Capture the cell that displays the provided text and extract its [X, Y] central coordinate. 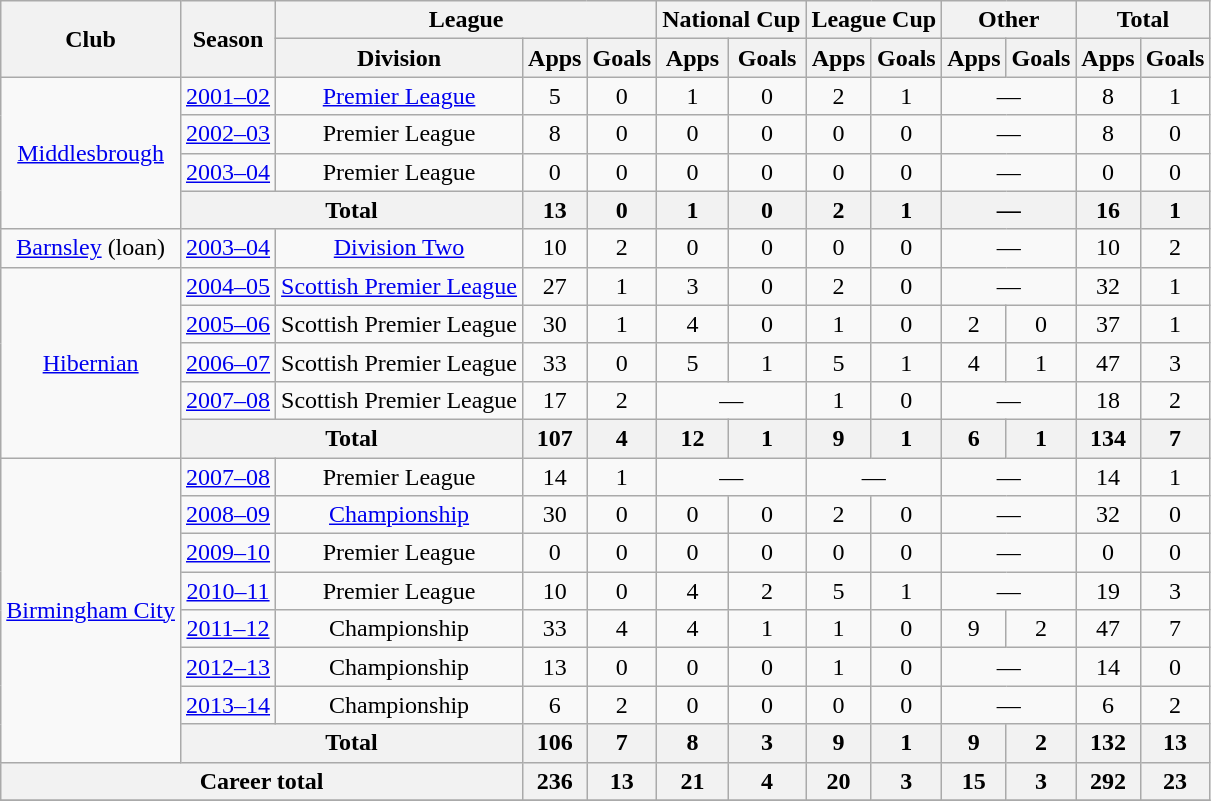
Season [228, 39]
Other [1009, 20]
19 [1108, 591]
2010–11 [228, 591]
292 [1108, 781]
16 [1108, 210]
2004–05 [228, 286]
2012–13 [228, 667]
12 [693, 438]
National Cup [732, 20]
23 [1175, 781]
37 [1108, 324]
2006–07 [228, 362]
Middlesbrough [91, 153]
107 [555, 438]
Club [91, 39]
20 [838, 781]
2011–12 [228, 629]
27 [555, 286]
Career total [262, 781]
League [466, 20]
League Cup [874, 20]
Hibernian [91, 362]
15 [974, 781]
18 [1108, 400]
2001–02 [228, 96]
106 [555, 743]
17 [555, 400]
Barnsley (loan) [91, 248]
2013–14 [228, 705]
21 [693, 781]
2009–10 [228, 553]
2002–03 [228, 134]
Division Two [400, 248]
Division [400, 58]
236 [555, 781]
Birmingham City [91, 610]
132 [1108, 743]
2008–09 [228, 515]
134 [1108, 438]
2005–06 [228, 324]
